Locate the cell with the specified text and output its (x, y) center coordinate. 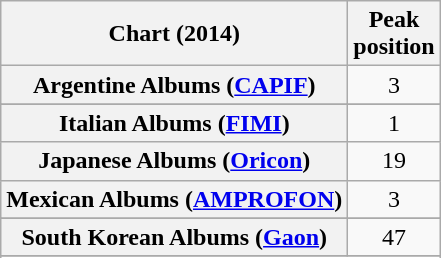
Argentine Albums (CAPIF) (174, 85)
Peakposition (394, 34)
Italian Albums (FIMI) (174, 123)
1 (394, 123)
47 (394, 237)
19 (394, 161)
Chart (2014) (174, 34)
Mexican Albums (AMPROFON) (174, 199)
Japanese Albums (Oricon) (174, 161)
South Korean Albums (Gaon) (174, 237)
